Return (X, Y) of the center of cell containing provided text 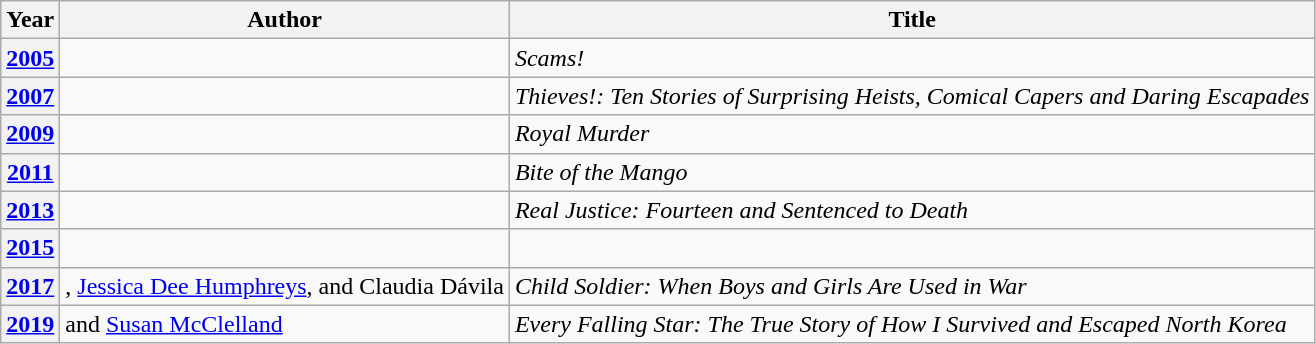
and Susan McClelland (285, 324)
2009 (30, 134)
Real Justice: Fourteen and Sentenced to Death (912, 210)
2015 (30, 248)
2019 (30, 324)
Child Soldier: When Boys and Girls Are Used in War (912, 286)
Year (30, 20)
2007 (30, 96)
Every Falling Star: The True Story of How I Survived and Escaped North Korea (912, 324)
2005 (30, 58)
2013 (30, 210)
2017 (30, 286)
Title (912, 20)
Scams! (912, 58)
Author (285, 20)
, Jessica Dee Humphreys, and Claudia Dávila (285, 286)
Thieves!: Ten Stories of Surprising Heists, Comical Capers and Daring Escapades (912, 96)
Bite of the Mango (912, 172)
2011 (30, 172)
Royal Murder (912, 134)
